Extract the (X, Y) coordinate from the center of the cell holding the provided text.  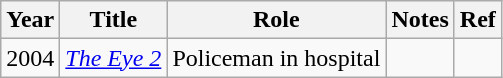
Role (276, 20)
Year (30, 20)
The Eye 2 (114, 58)
Title (114, 20)
Notes (420, 20)
Policeman in hospital (276, 58)
2004 (30, 58)
Ref (478, 20)
